From the cell containing the given text, extract its center point as [X, Y] coordinate. 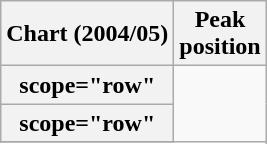
Peakposition [220, 34]
Chart (2004/05) [88, 34]
